Provide the (x, y) coordinate of the cell's center where the given text is located.  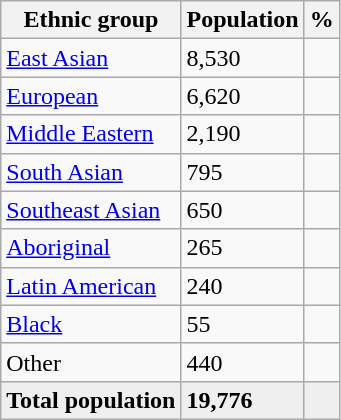
240 (242, 286)
% (322, 20)
795 (242, 172)
Ethnic group (91, 20)
8,530 (242, 58)
265 (242, 248)
European (91, 96)
Middle Eastern (91, 134)
Southeast Asian (91, 210)
Aboriginal (91, 248)
Other (91, 362)
Population (242, 20)
19,776 (242, 400)
440 (242, 362)
55 (242, 324)
Black (91, 324)
East Asian (91, 58)
2,190 (242, 134)
6,620 (242, 96)
650 (242, 210)
South Asian (91, 172)
Latin American (91, 286)
Total population (91, 400)
